For the text-containing cell, return its midpoint in (x, y) coordinate format. 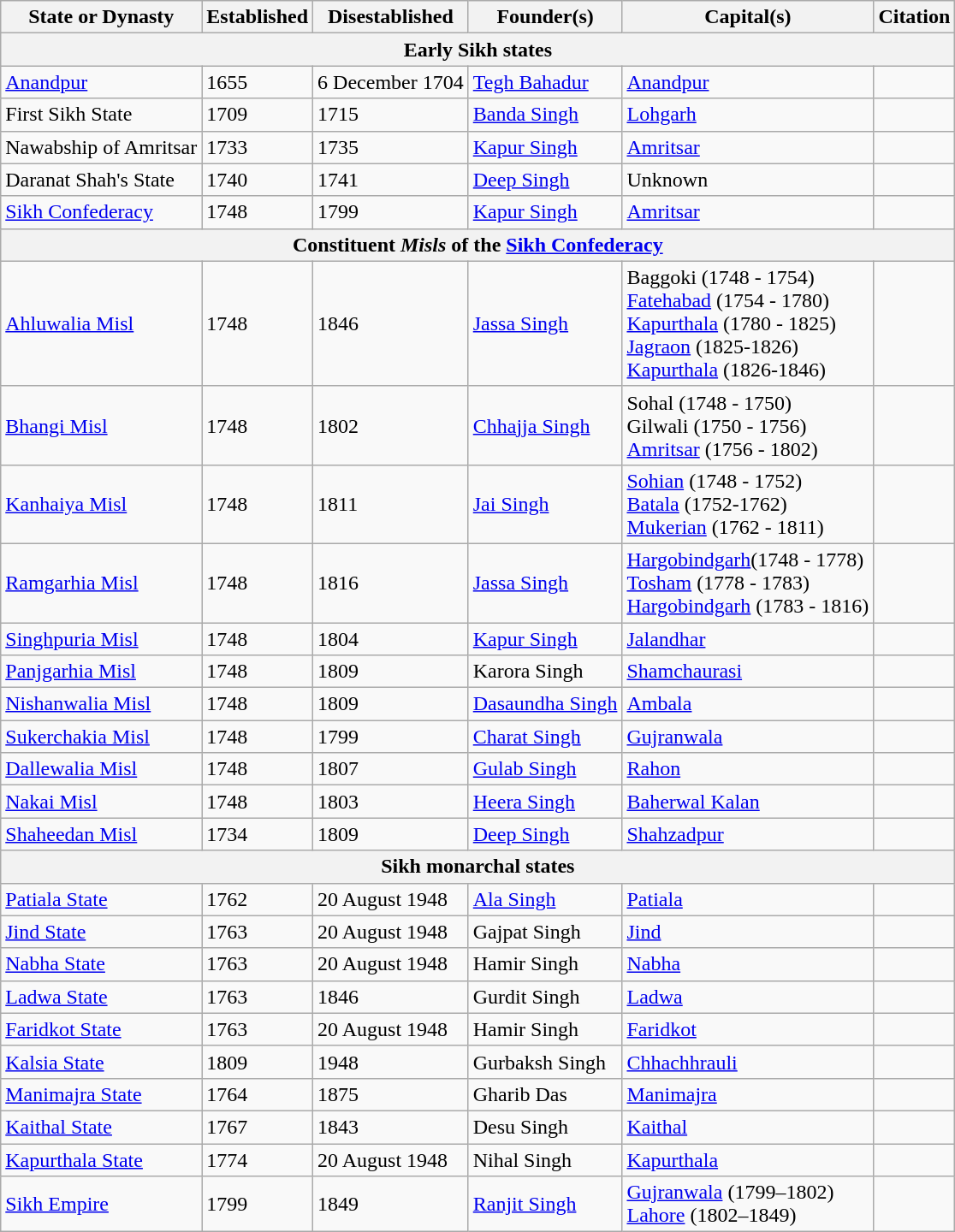
6 December 1704 (391, 82)
Gujranwala (1799–1802)Lahore (1802–1849) (748, 1205)
Chhachhrauli (748, 1062)
Nishanwalia Misl (101, 704)
Karora Singh (545, 672)
1875 (391, 1094)
Faridkot (748, 1029)
1804 (391, 639)
Disestablished (391, 17)
State or Dynasty (101, 17)
Kalsia State (101, 1062)
Jai Singh (545, 504)
Established (258, 17)
Charat Singh (545, 737)
1655 (258, 82)
1849 (391, 1205)
Capital(s) (748, 17)
Gajpat Singh (545, 932)
Ladwa State (101, 997)
Chhajja Singh (545, 425)
Baggoki (1748 - 1754)Fatehabad (1754 - 1780)Kapurthala (1780 - 1825)Jagraon (1825-1826)Kapurthala (1826-1846) (748, 323)
Patiala State (101, 899)
Gulab Singh (545, 769)
1734 (258, 834)
1715 (391, 115)
1709 (258, 115)
Unknown (748, 180)
Kapurthala State (101, 1159)
1767 (258, 1127)
Ala Singh (545, 899)
1733 (258, 147)
Kanhaiya Misl (101, 504)
Ramgarhia Misl (101, 583)
Ranjit Singh (545, 1205)
Rahon (748, 769)
Sohian (1748 - 1752)Batala (1752-1762)Mukerian (1762 - 1811) (748, 504)
Early Sikh states (478, 50)
Nihal Singh (545, 1159)
1762 (258, 899)
Nabha (748, 964)
Dallewalia Misl (101, 769)
First Sikh State (101, 115)
Gurdit Singh (545, 997)
Singhpuria Misl (101, 639)
Panjgarhia Misl (101, 672)
Kaithal State (101, 1127)
Founder(s) (545, 17)
1803 (391, 802)
Shamchaurasi (748, 672)
1741 (391, 180)
1740 (258, 180)
1764 (258, 1094)
Nakai Misl (101, 802)
Baherwal Kalan (748, 802)
Sohal (1748 - 1750)Gilwali (1750 - 1756)Amritsar (1756 - 1802) (748, 425)
1948 (391, 1062)
Heera Singh (545, 802)
Nabha State (101, 964)
Desu Singh (545, 1127)
Jalandhar (748, 639)
Sikh Confederacy (101, 212)
Shahzadpur (748, 834)
Dasaundha Singh (545, 704)
1816 (391, 583)
Kapurthala (748, 1159)
Banda Singh (545, 115)
Daranat Shah's State (101, 180)
Jind (748, 932)
Sikh Empire (101, 1205)
Nawabship of Amritsar (101, 147)
1735 (391, 147)
Gharib Das (545, 1094)
Jind State (101, 932)
1802 (391, 425)
Gujranwala (748, 737)
1811 (391, 504)
Lohgarh (748, 115)
Manimajra State (101, 1094)
1774 (258, 1159)
Ahluwalia Misl (101, 323)
Patiala (748, 899)
Bhangi Misl (101, 425)
Sikh monarchal states (478, 867)
Kaithal (748, 1127)
Citation (914, 17)
Shaheedan Misl (101, 834)
Ladwa (748, 997)
Tegh Bahadur (545, 82)
Hargobindgarh(1748 - 1778)Tosham (1778 - 1783)Hargobindgarh (1783 - 1816) (748, 583)
1843 (391, 1127)
Faridkot State (101, 1029)
Constituent Misls of the Sikh Confederacy (478, 245)
Manimajra (748, 1094)
Sukerchakia Misl (101, 737)
1807 (391, 769)
Gurbaksh Singh (545, 1062)
Ambala (748, 704)
